For the text-containing cell, return its midpoint in (x, y) coordinate format. 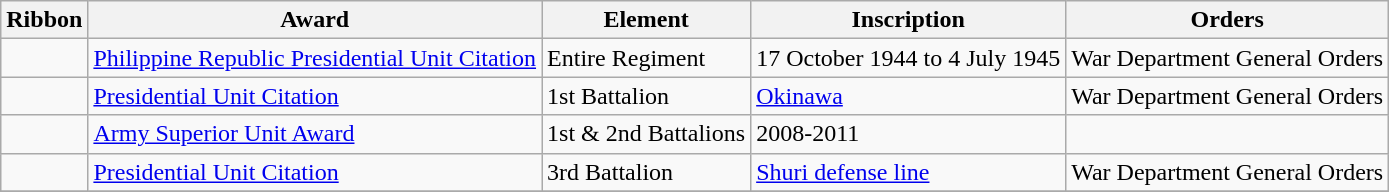
Element (646, 20)
Shuri defense line (908, 172)
Ribbon (44, 20)
Award (315, 20)
Entire Regiment (646, 58)
Okinawa (908, 96)
1st Battalion (646, 96)
Orders (1228, 20)
2008-2011 (908, 134)
3rd Battalion (646, 172)
Inscription (908, 20)
Army Superior Unit Award (315, 134)
Philippine Republic Presidential Unit Citation (315, 58)
1st & 2nd Battalions (646, 134)
17 October 1944 to 4 July 1945 (908, 58)
